Extract the [X, Y] coordinate from the center of the cell holding the provided text.  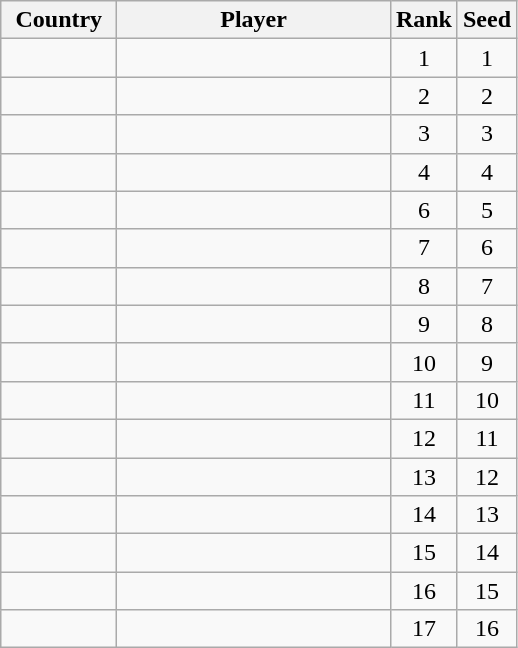
Seed [486, 20]
Player [254, 20]
17 [424, 629]
Country [59, 20]
Rank [424, 20]
5 [486, 210]
